Search for the cell housing the specified text and yield its (x, y) center coordinate. 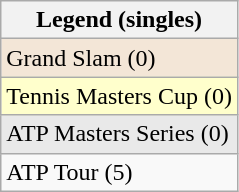
Grand Slam (0) (120, 58)
Tennis Masters Cup (0) (120, 96)
Legend (singles) (120, 20)
ATP Tour (5) (120, 172)
ATP Masters Series (0) (120, 134)
